Return the [x, y] coordinate for the center point of the cell that contains the specified text.  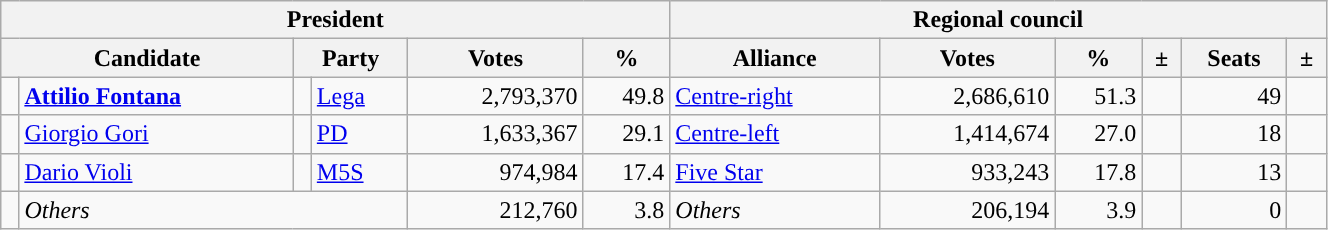
933,243 [968, 172]
206,194 [968, 210]
0 [1234, 210]
M5S [360, 172]
Party [350, 58]
2,686,610 [968, 96]
51.3 [1098, 96]
2,793,370 [496, 96]
27.0 [1098, 134]
17.4 [626, 172]
Seats [1234, 58]
President [336, 20]
3.8 [626, 210]
Regional council [998, 20]
Centre-right [775, 96]
1,414,674 [968, 134]
Giorgio Gori [156, 134]
Dario Violi [156, 172]
212,760 [496, 210]
17.8 [1098, 172]
49.8 [626, 96]
Candidate [147, 58]
Lega [360, 96]
Centre-left [775, 134]
29.1 [626, 134]
Alliance [775, 58]
3.9 [1098, 210]
Five Star [775, 172]
Attilio Fontana [156, 96]
13 [1234, 172]
49 [1234, 96]
1,633,367 [496, 134]
PD [360, 134]
974,984 [496, 172]
18 [1234, 134]
